Scan for the cell matching the given text and deliver its [x, y] coordinate at center. 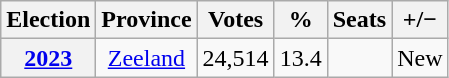
Seats [359, 20]
Province [146, 20]
2023 [48, 58]
New [420, 58]
Election [48, 20]
% [300, 20]
Zeeland [146, 58]
+/− [420, 20]
Votes [236, 20]
24,514 [236, 58]
13.4 [300, 58]
